From the cell containing the given text, extract its center point as (x, y) coordinate. 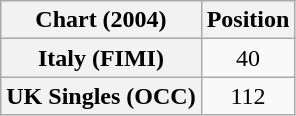
Italy (FIMI) (101, 58)
Position (248, 20)
40 (248, 58)
UK Singles (OCC) (101, 96)
112 (248, 96)
Chart (2004) (101, 20)
